Extract the [X, Y] coordinate from the center of the cell holding the provided text.  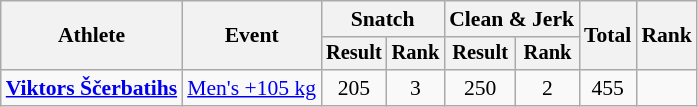
Clean & Jerk [512, 19]
Snatch [382, 19]
Viktors Ščerbatihs [92, 88]
2 [548, 88]
Event [252, 36]
3 [416, 88]
Total [608, 36]
Men's +105 kg [252, 88]
455 [608, 88]
205 [354, 88]
Athlete [92, 36]
250 [480, 88]
